Return the [X, Y] coordinate for the center point of the cell that contains the specified text.  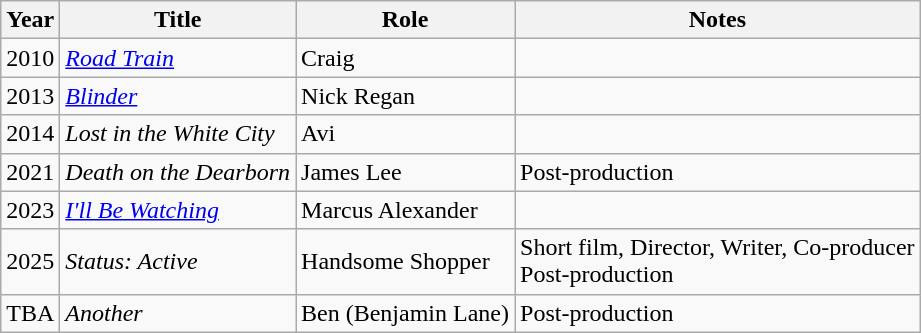
Year [30, 20]
Death on the Dearborn [178, 172]
Notes [718, 20]
Avi [406, 134]
2010 [30, 58]
Title [178, 20]
I'll Be Watching [178, 210]
Nick Regan [406, 96]
Handsome Shopper [406, 262]
Lost in the White City [178, 134]
Craig [406, 58]
2014 [30, 134]
Another [178, 313]
Marcus Alexander [406, 210]
James Lee [406, 172]
TBA [30, 313]
2023 [30, 210]
2025 [30, 262]
Status: Active [178, 262]
Role [406, 20]
Short film, Director, Writer, Co-producerPost-production [718, 262]
Road Train [178, 58]
2021 [30, 172]
Blinder [178, 96]
2013 [30, 96]
Ben (Benjamin Lane) [406, 313]
